Pinpoint the cell where the given text exists, returning its (X, Y) midpoint coordinate. 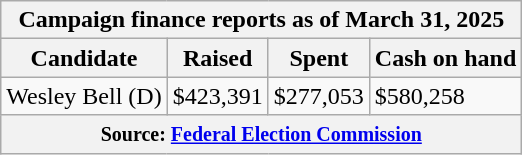
$580,258 (445, 96)
Wesley Bell (D) (84, 96)
$277,053 (318, 96)
Raised (218, 58)
Campaign finance reports as of March 31, 2025 (262, 20)
Candidate (84, 58)
$423,391 (218, 96)
Source: Federal Election Commission (262, 134)
Cash on hand (445, 58)
Spent (318, 58)
